Extract the (X, Y) coordinate from the center of the cell holding the provided text.  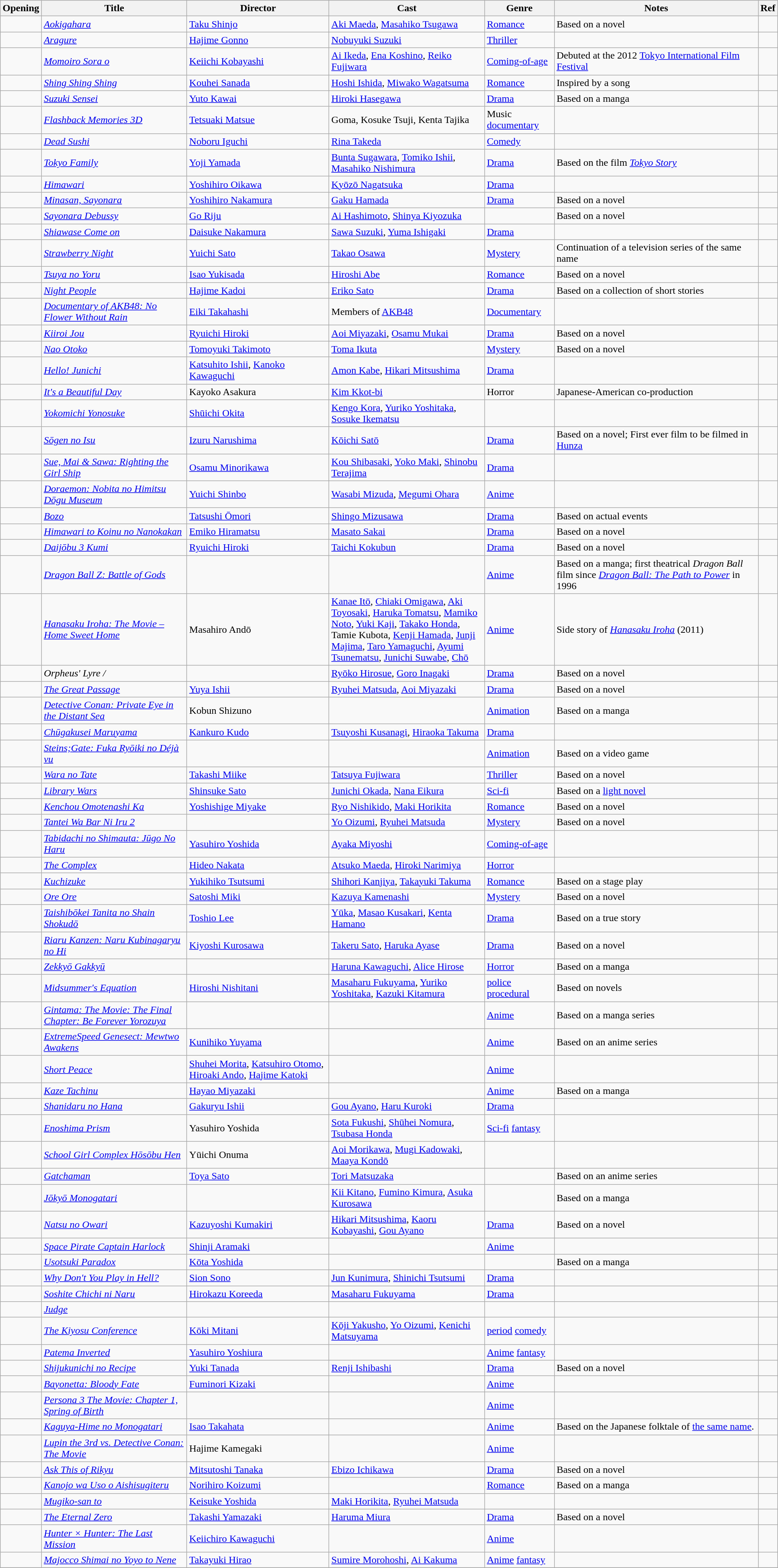
Tantei Wa Bar Ni Iru 2 (114, 822)
Takeru Sato, Haruka Ayase (407, 945)
Sci-fi (519, 791)
Based on a true story (657, 918)
Detective Conan: Private Eye in the Distant Sea (114, 710)
Gintama: The Movie: The Final Chapter: Be Forever Yorozuya (114, 1015)
Kōta Yoshida (258, 1262)
Ai Ikeda, Ena Koshino, Reiko Fujiwara (407, 61)
Yoji Yamada (258, 163)
Dead Sushi (114, 141)
Tori Matsuzaka (407, 1176)
Dragon Ball Z: Battle of Gods (114, 574)
Bunta Sugawara, Tomiko Ishii, Masahiko Nishimura (407, 163)
Kiiroi Jou (114, 333)
Sci-fi fantasy (519, 1128)
Yoshishige Miyake (258, 806)
Takashi Yamazaki (258, 1517)
Night People (114, 290)
Kazuya Kamenashi (407, 897)
School Girl Complex Hōsōbu Hen (114, 1155)
Enoshima Prism (114, 1128)
Jōkyō Monogatari (114, 1197)
Inspired by a song (657, 83)
The Great Passage (114, 689)
Ore Ore (114, 897)
The Eternal Zero (114, 1517)
Keiichi Kobayashi (258, 61)
Satoshi Miki (258, 897)
Why Don't You Play in Hell? (114, 1278)
Sawa Suzuki, Yuma Ishigaki (407, 231)
Director (258, 8)
Shijukunichi no Recipe (114, 1368)
Continuation of a television series of the same name (657, 253)
Tsuyoshi Kusanagi, Hiraoka Takuma (407, 732)
Gaku Hamada (407, 200)
Tatsuya Fujiwara (407, 775)
Yoshihiro Oikawa (258, 184)
Ref (768, 8)
Kii Kitano, Fumino Kimura, Asuka Kurosawa (407, 1197)
Norihiro Koizumi (258, 1485)
Hikari Mitsushima, Kaoru Kobayashi, Gou Ayano (407, 1225)
Patema Inverted (114, 1352)
Hajime Gonno (258, 40)
Hiroshi Nishitani (258, 988)
Based on a stage play (657, 881)
Keiichiro Kawaguchi (258, 1538)
Shing Shing Shing (114, 83)
Wara no Tate (114, 775)
Ryuhei Matsuda, Aoi Miyazaki (407, 689)
Hunter × Hunter: The Last Mission (114, 1538)
Kuchizuke (114, 881)
Hajime Kamegaki (258, 1448)
Nao Otoko (114, 349)
Persona 3 The Movie: Chapter 1, Spring of Birth (114, 1405)
Gakuryu Ishii (258, 1106)
Kim Kkot-bi (407, 392)
Soshite Chichi ni Naru (114, 1293)
Kōichi Satō (407, 440)
Toma Ikuta (407, 349)
Based on the film Tokyo Story (657, 163)
Isao Yukisada (258, 275)
Kankuro Kudo (258, 732)
Hirokazu Koreeda (258, 1293)
Eiki Takahashi (258, 312)
Daisuke Nakamura (258, 231)
Sue, Mai & Sawa: Righting the Girl Ship (114, 467)
Opening (21, 8)
Majocco Shimai no Yoyo to Nene (114, 1560)
Usotsuki Paradox (114, 1262)
Emiko Hiramatsu (258, 531)
Yo Oizumi, Ryuhei Matsuda (407, 822)
Masaharu Fukuyama (407, 1293)
Based on a manga; first theatrical Dragon Ball film since Dragon Ball: The Path to Power in 1996 (657, 574)
Lupin the 3rd vs. Detective Conan: The Movie (114, 1448)
Renji Ishibashi (407, 1368)
Based on a light novel (657, 791)
Yokomichi Yonosuke (114, 413)
Zekkyō Gakkyū (114, 967)
Hideo Nakata (258, 865)
Kaze Tachinu (114, 1091)
Maki Horikita, Ryuhei Matsuda (407, 1501)
The Kiyosu Conference (114, 1331)
Taichi Kokubun (407, 547)
Kengo Kora, Yuriko Yoshitaka, Sosuke Ikematsu (407, 413)
Eriko Sato (407, 290)
Sōgen no Isu (114, 440)
Japanese-American co-production (657, 392)
Tokyo Family (114, 163)
period comedy (519, 1331)
Gatchaman (114, 1176)
Keisuke Yoshida (258, 1501)
Music documentary (519, 120)
Ai Hashimoto, Shinya Kiyozuka (407, 216)
Based on a collection of short stories (657, 290)
Nobuyuki Suzuki (407, 40)
Daijōbu 3 Kumi (114, 547)
Yuichi Sato (258, 253)
Aoi Miyazaki, Osamu Mukai (407, 333)
Aoi Morikawa, Mugi Kadowaki, Maaya Kondō (407, 1155)
Ebizo Ichikawa (407, 1470)
Yuichi Shinbo (258, 494)
Hiroki Hasegawa (407, 98)
Aragure (114, 40)
Kayoko Asakura (258, 392)
Shinji Aramaki (258, 1246)
Documentary (519, 312)
Kiyoshi Kurosawa (258, 945)
Taku Shinjo (258, 24)
Taishibōkei Tanita no Shain Shokudō (114, 918)
Shanidaru no Hana (114, 1106)
Osamu Minorikawa (258, 467)
Flashback Memories 3D (114, 120)
Comedy (519, 141)
Takayuki Hirao (258, 1560)
Tomoyuki Takimoto (258, 349)
Debuted at the 2012 Tokyo International Film Festival (657, 61)
Isao Takahata (258, 1427)
Natsu no Owari (114, 1225)
Shingo Mizusawa (407, 516)
Yūka, Masao Kusakari, Kenta Hamano (407, 918)
Ryo Nishikido, Maki Horikita (407, 806)
Wasabi Mizuda, Megumi Ohara (407, 494)
Masato Sakai (407, 531)
Midsummer's Equation (114, 988)
Haruna Kawaguchi, Alice Hirose (407, 967)
Jun Kunimura, Shinichi Tsutsumi (407, 1278)
Yoshihiro Nakamura (258, 200)
Kōki Mitani (258, 1331)
Haruma Miura (407, 1517)
Based on a novel; First ever film to be filmed in Hunza (657, 440)
Noboru Iguchi (258, 141)
Rina Takeda (407, 141)
Hiroshi Abe (407, 275)
Based on actual events (657, 516)
Judge (114, 1310)
Minasan, Sayonara (114, 200)
Sion Sono (258, 1278)
Kazuyoshi Kumakiri (258, 1225)
Aokigahara (114, 24)
Kouhei Sanada (258, 83)
Shūichi Okita (258, 413)
Takashi Miike (258, 775)
Gou Ayano, Haru Kuroki (407, 1106)
Steins;Gate: Fuka Ryōiki no Déjà vu (114, 754)
Hoshi Ishida, Miwako Wagatsuma (407, 83)
Momoiro Sora o (114, 61)
Kyōzō Nagatsuka (407, 184)
Kunihiko Yuyama (258, 1042)
Tabidachi no Shimauta: Jūgo No Haru (114, 843)
Bozo (114, 516)
Aki Maeda, Masahiko Tsugawa (407, 24)
Title (114, 8)
Mugiko-san to (114, 1501)
Go Riju (258, 216)
Kou Shibasaki, Yoko Maki, Shinobu Terajima (407, 467)
Yukihiko Tsutsumi (258, 881)
Kenchou Omotenashi Ka (114, 806)
Space Pirate Captain Harlock (114, 1246)
Sota Fukushi, Shūhei Nomura, Tsubasa Honda (407, 1128)
Sumire Morohoshi, Ai Kakuma (407, 1560)
Yūichi Onuma (258, 1155)
Shuhei Morita, Katsuhiro Otomo, Hiroaki Ando, Hajime Katoki (258, 1069)
Based on a manga series (657, 1015)
Hello! Junichi (114, 371)
Library Wars (114, 791)
Goma, Kosuke Tsuji, Kenta Tajika (407, 120)
Shiawase Come on (114, 231)
Junichi Okada, Nana Eikura (407, 791)
Yuki Tanada (258, 1368)
The Complex (114, 865)
Bayonetta: Bloody Fate (114, 1384)
Mitsutoshi Tanaka (258, 1470)
Members of AKB48 (407, 312)
Ayaka Miyoshi (407, 843)
Side story of Hanasaku Iroha (2011) (657, 630)
Tatsushi Ōmori (258, 516)
Documentary of AKB48: No Flower Without Rain (114, 312)
Chūgakusei Maruyama (114, 732)
Orpheus' Lyre / (114, 673)
Takao Osawa (407, 253)
Based on a video game (657, 754)
Himawari (114, 184)
Genre (519, 8)
Doraemon: Nobita no Himitsu Dōgu Museum (114, 494)
Masaharu Fukuyama, Yuriko Yoshitaka, Kazuki Kitamura (407, 988)
Kōji Yakusho, Yo Oizumi, Kenichi Matsuyama (407, 1331)
Masahiro Andō (258, 630)
Yuto Kawai (258, 98)
Suzuki Sensei (114, 98)
Katsuhito Ishii, Kanoko Kawaguchi (258, 371)
Ryōko Hirosue, Goro Inagaki (407, 673)
Cast (407, 8)
It's a Beautiful Day (114, 392)
Notes (657, 8)
Atsuko Maeda, Hiroki Narimiya (407, 865)
ExtremeSpeed Genesect: Mewtwo Awakens (114, 1042)
Izuru Narushima (258, 440)
Hayao Miyazaki (258, 1091)
Short Peace (114, 1069)
Hanasaku Iroha: The Movie – Home Sweet Home (114, 630)
Based on novels (657, 988)
police procedural (519, 988)
Hajime Kadoi (258, 290)
Yuya Ishii (258, 689)
Yasuhiro Yoshiura (258, 1352)
Tetsuaki Matsue (258, 120)
Kobun Shizuno (258, 710)
Kanojo wa Uso o Aishisugiteru (114, 1485)
Amon Kabe, Hikari Mitsushima (407, 371)
Ask This of Rikyu (114, 1470)
Himawari to Koinu no Nanokakan (114, 531)
Strawberry Night (114, 253)
Toshio Lee (258, 918)
Shihori Kanjiya, Takayuki Takuma (407, 881)
Toya Sato (258, 1176)
Based on the Japanese folktale of the same name. (657, 1427)
Kaguya-Hime no Monogatari (114, 1427)
Shinsuke Sato (258, 791)
Tsuya no Yoru (114, 275)
Fuminori Kizaki (258, 1384)
Sayonara Debussy (114, 216)
Riaru Kanzen: Naru Kubinagaryu no Hi (114, 945)
